Return (X, Y) of the center of cell containing provided text 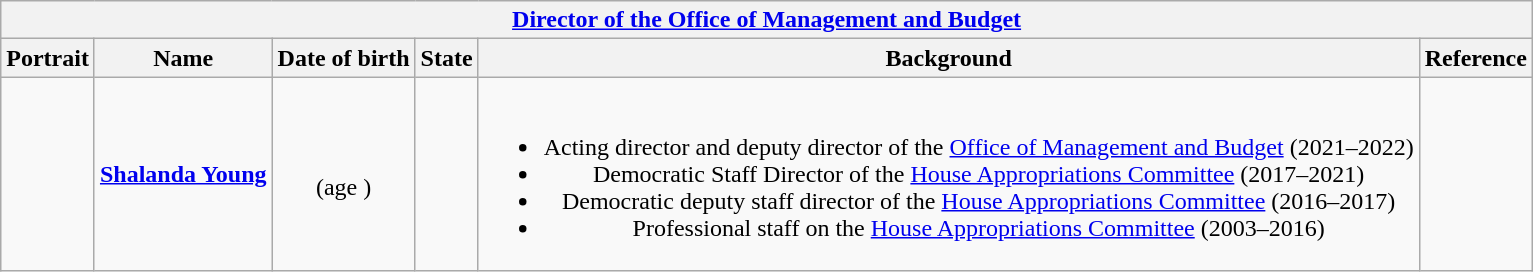
Name (183, 58)
State (446, 58)
(age ) (344, 174)
Director of the Office of Management and Budget (767, 20)
Background (948, 58)
Shalanda Young (183, 174)
Date of birth (344, 58)
Portrait (48, 58)
Reference (1476, 58)
